Find where the given text appears and provide that cell's center as (x, y) coordinate. 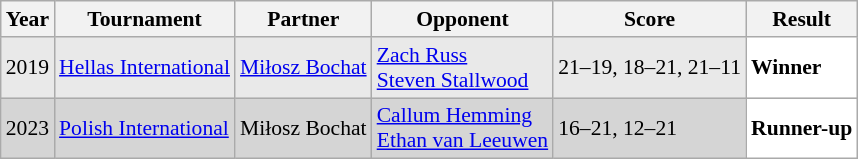
Hellas International (144, 68)
Polish International (144, 128)
Score (650, 19)
Year (28, 19)
Zach Russ Steven Stallwood (463, 68)
Result (802, 19)
Tournament (144, 19)
Callum Hemming Ethan van Leeuwen (463, 128)
Runner-up (802, 128)
21–19, 18–21, 21–11 (650, 68)
2019 (28, 68)
2023 (28, 128)
16–21, 12–21 (650, 128)
Opponent (463, 19)
Partner (304, 19)
Winner (802, 68)
